Pinpoint the cell where the given text exists, returning its [X, Y] midpoint coordinate. 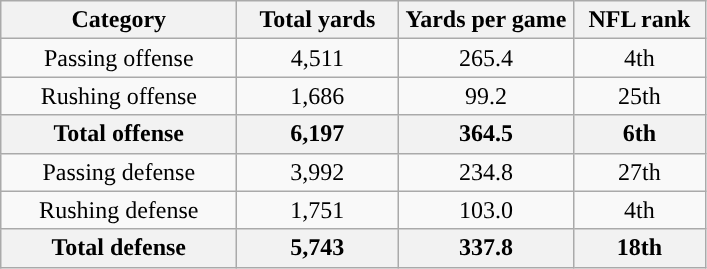
4,511 [318, 58]
Total defense [119, 248]
6th [640, 134]
Total yards [318, 20]
18th [640, 248]
364.5 [486, 134]
5,743 [318, 248]
99.2 [486, 96]
337.8 [486, 248]
NFL rank [640, 20]
103.0 [486, 210]
Rushing offense [119, 96]
234.8 [486, 172]
25th [640, 96]
Total offense [119, 134]
265.4 [486, 58]
27th [640, 172]
1,686 [318, 96]
Yards per game [486, 20]
Rushing defense [119, 210]
Category [119, 20]
3,992 [318, 172]
6,197 [318, 134]
Passing defense [119, 172]
1,751 [318, 210]
Passing offense [119, 58]
